Extract the [X, Y] coordinate from the center of the cell holding the provided text.  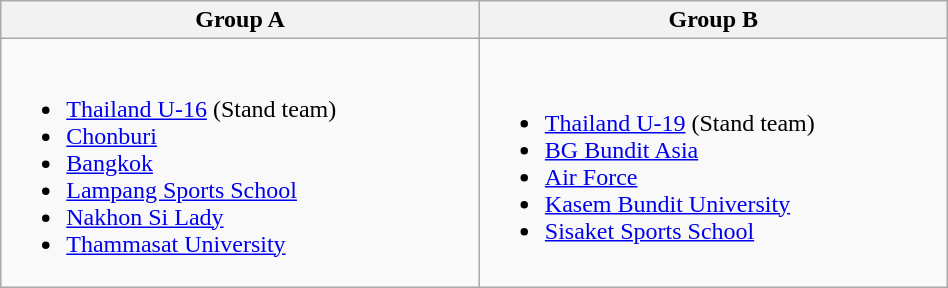
Thailand U-16 (Stand team)ChonburiBangkokLampang Sports SchoolNakhon Si LadyThammasat University [240, 163]
Group A [240, 20]
Group B [713, 20]
Thailand U-19 (Stand team)BG Bundit AsiaAir ForceKasem Bundit UniversitySisaket Sports School [713, 163]
